From the cell containing the given text, extract its center point as [x, y] coordinate. 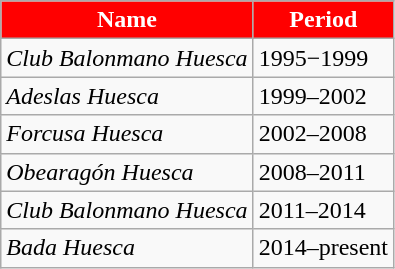
Forcusa Huesca [127, 134]
2011–2014 [323, 210]
1999–2002 [323, 96]
Obearagón Huesca [127, 172]
2002–2008 [323, 134]
1995−1999 [323, 58]
Period [323, 20]
Name [127, 20]
2014–present [323, 248]
2008–2011 [323, 172]
Bada Huesca [127, 248]
Adeslas Huesca [127, 96]
